Capture the cell that displays the provided text and extract its (X, Y) central coordinate. 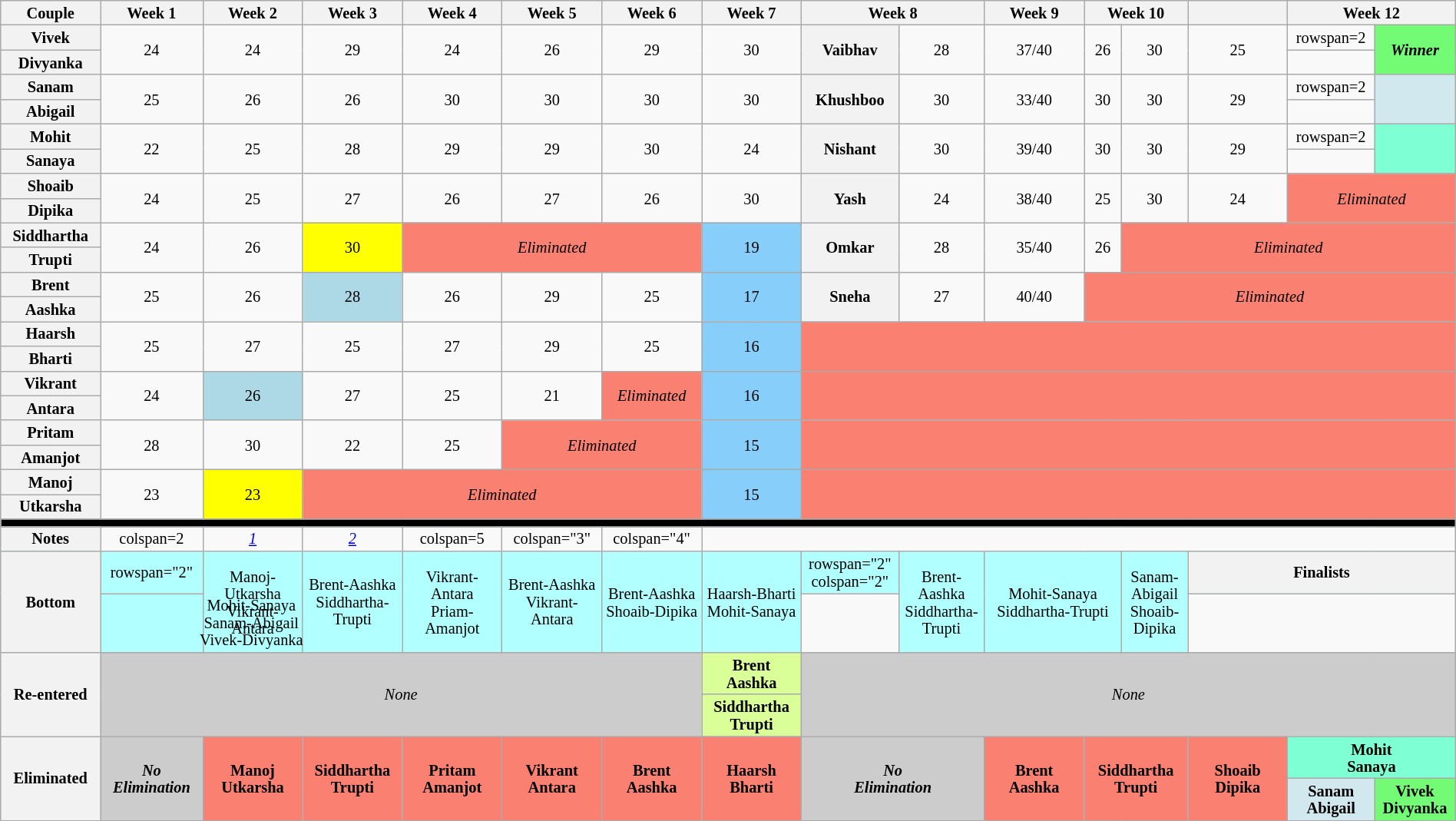
Vikrant (51, 383)
Couple (51, 12)
Mohit-SanayaSanam-AbigailVivek-Divyanka (252, 622)
Re-entered (51, 694)
ManojUtkarsha (253, 779)
38/40 (1034, 197)
HaarshBharti (752, 779)
Mohit-SanayaSiddhartha-Trupti (1054, 601)
Sanam-AbigailShoaib-Dipika (1154, 601)
Mohit (51, 136)
Amanjot (51, 457)
Aashka (51, 309)
Sneha (851, 296)
Utkarsha (51, 506)
Yash (851, 197)
Divyanka (51, 62)
Finalists (1322, 571)
Week 8 (893, 12)
37/40 (1034, 49)
Week 7 (752, 12)
colspan=2 (152, 538)
Dipika (51, 210)
VikrantAntara (552, 779)
Manoj (51, 482)
Sanam (51, 87)
1 (253, 538)
rowspan="2" (152, 571)
Winner (1415, 49)
Week 6 (652, 12)
Brent-Aashka Siddhartha-Trupti (941, 601)
35/40 (1034, 247)
Haarsh (51, 333)
Brent-AashkaVikrant-Antara (552, 601)
Antara (51, 408)
33/40 (1034, 99)
Brent (51, 284)
colspan="4" (652, 538)
Sanaya (51, 161)
Trupti (51, 260)
19 (752, 247)
rowspan="2" colspan="2" (851, 571)
Vaibhav (851, 49)
Shoaib (51, 185)
Week 4 (452, 12)
39/40 (1034, 148)
Mohit Sanaya (1372, 757)
Khushboo (851, 99)
Week 2 (253, 12)
VivekDivyanka (1415, 799)
PritamAmanjot (452, 779)
Week 3 (352, 12)
Bottom (51, 601)
Abigail (51, 111)
Notes (51, 538)
40/40 (1034, 296)
SanamAbigail (1332, 799)
Haarsh-BhartiMohit-Sanaya (752, 601)
21 (552, 396)
2 (352, 538)
Pritam (51, 432)
Bharti (51, 359)
colspan="3" (552, 538)
Siddhartha (51, 235)
Vikrant-AntaraPriam-Amanjot (452, 601)
17 (752, 296)
Week 12 (1372, 12)
Brent-AashkaSiddhartha-Trupti (352, 601)
ShoaibDipika (1238, 779)
Manoj-UtkarshaVikrant-Antara (253, 601)
Week 9 (1034, 12)
Brent-AashkaShoaib-Dipika (652, 601)
Week 10 (1137, 12)
Vivek (51, 37)
Omkar (851, 247)
Week 1 (152, 12)
colspan=5 (452, 538)
Nishant (851, 148)
Week 5 (552, 12)
